Locate the cell with the specified text and output its [x, y] center coordinate. 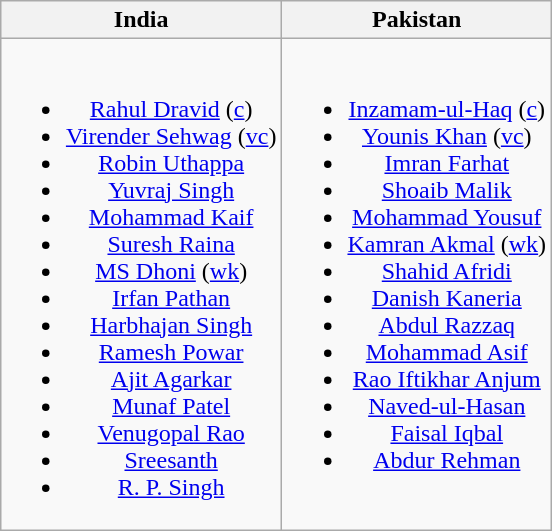
India [141, 20]
Pakistan [417, 20]
